Extract the [x, y] coordinate from the center of the cell holding the provided text.  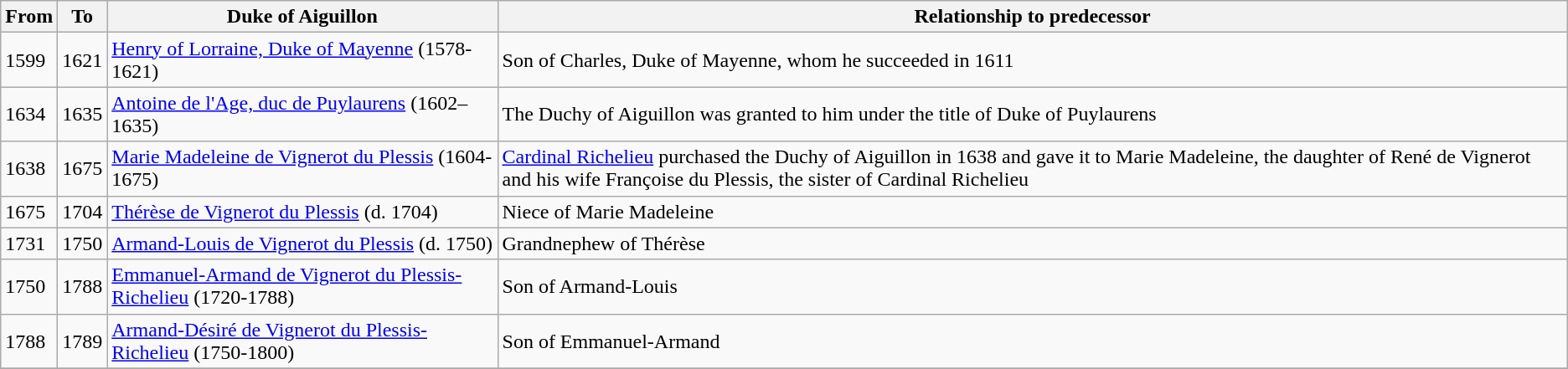
Antoine de l'Age, duc de Puylaurens (1602–1635) [302, 114]
1638 [29, 169]
Grandnephew of Thérèse [1032, 243]
Duke of Aiguillon [302, 17]
Son of Charles, Duke of Mayenne, whom he succeeded in 1611 [1032, 60]
1621 [82, 60]
Marie Madeleine de Vignerot du Plessis (1604-1675) [302, 169]
The Duchy of Aiguillon was granted to him under the title of Duke of Puylaurens [1032, 114]
1635 [82, 114]
Niece of Marie Madeleine [1032, 212]
To [82, 17]
1704 [82, 212]
Henry of Lorraine, Duke of Mayenne (1578-1621) [302, 60]
Son of Emmanuel-Armand [1032, 341]
Emmanuel-Armand de Vignerot du Plessis-Richelieu (1720-1788) [302, 286]
Son of Armand-Louis [1032, 286]
Armand-Désiré de Vignerot du Plessis-Richelieu (1750-1800) [302, 341]
1789 [82, 341]
From [29, 17]
Relationship to predecessor [1032, 17]
1634 [29, 114]
1599 [29, 60]
Thérèse de Vignerot du Plessis (d. 1704) [302, 212]
1731 [29, 243]
Armand-Louis de Vignerot du Plessis (d. 1750) [302, 243]
